Locate the cell with the specified text and output its (x, y) center coordinate. 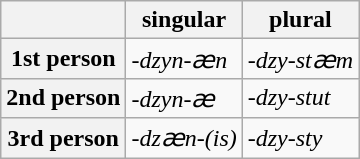
-dzӕn-(is) (184, 138)
plural (300, 20)
-dzy-stӕm (300, 59)
-dzyn-ӕ (184, 98)
-dzy-sty (300, 138)
3rd person (64, 138)
singular (184, 20)
2nd person (64, 98)
-dzyn-ӕn (184, 59)
1st person (64, 59)
-dzy-stut (300, 98)
